For the text-containing cell, return its midpoint in (X, Y) coordinate format. 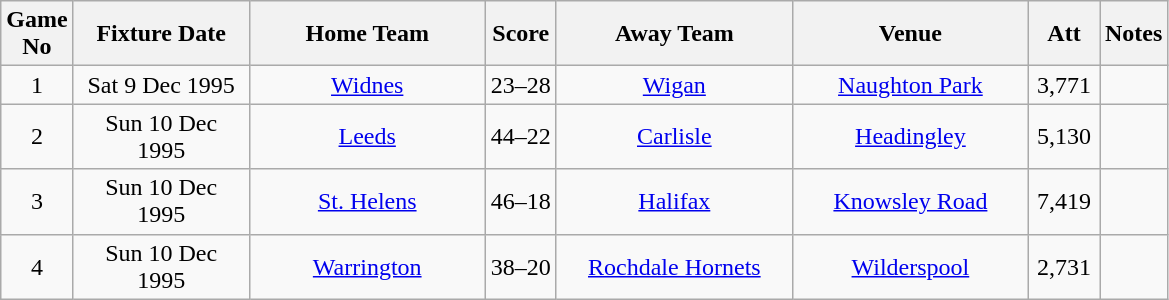
Naughton Park (910, 85)
3,771 (1064, 85)
Sat 9 Dec 1995 (161, 85)
Carlisle (674, 136)
23–28 (520, 85)
Knowsley Road (910, 202)
Halifax (674, 202)
Venue (910, 34)
Away Team (674, 34)
Fixture Date (161, 34)
Game No (37, 34)
Rochdale Hornets (674, 266)
Wilderspool (910, 266)
Leeds (367, 136)
3 (37, 202)
44–22 (520, 136)
St. Helens (367, 202)
Widnes (367, 85)
5,130 (1064, 136)
7,419 (1064, 202)
Wigan (674, 85)
1 (37, 85)
4 (37, 266)
38–20 (520, 266)
Home Team (367, 34)
2 (37, 136)
Warrington (367, 266)
2,731 (1064, 266)
46–18 (520, 202)
Score (520, 34)
Att (1064, 34)
Headingley (910, 136)
Notes (1134, 34)
